Detect which cell encompasses the target text, then output its [X, Y] center coordinate. 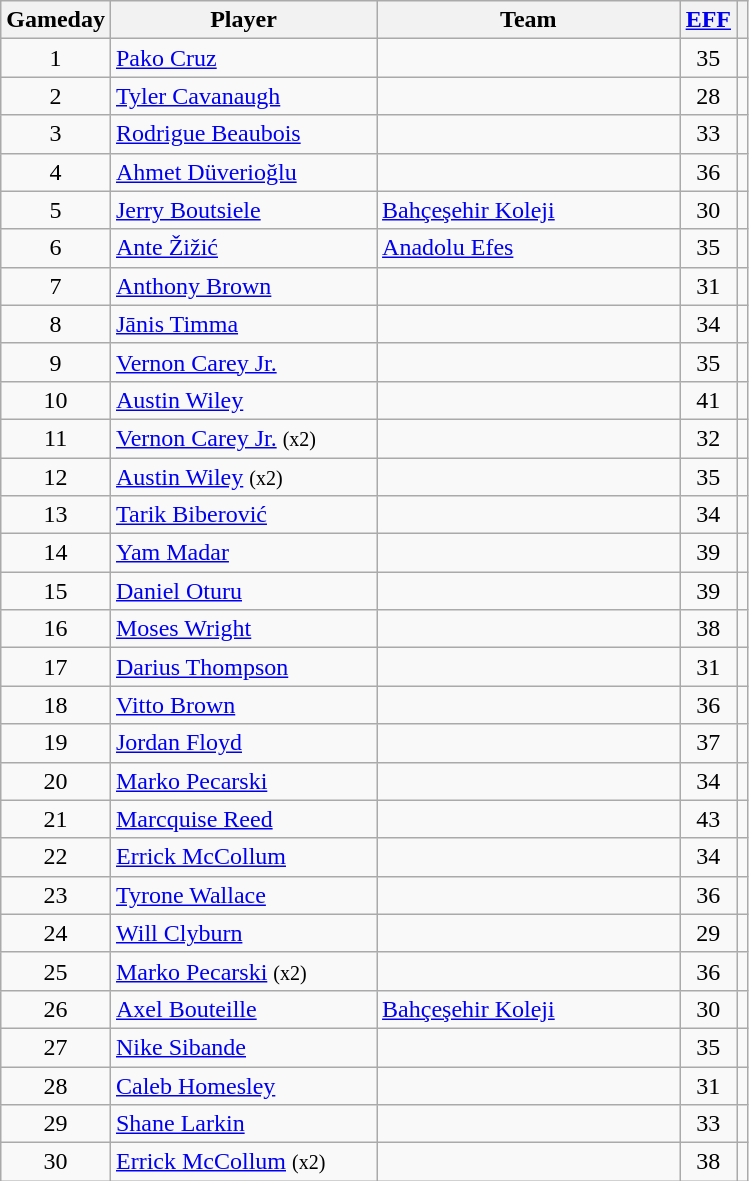
17 [56, 667]
18 [56, 705]
5 [56, 210]
Team [529, 20]
23 [56, 895]
Daniel Oturu [243, 591]
Anadolu Efes [529, 248]
Marcquise Reed [243, 819]
Ante Žižić [243, 248]
25 [56, 971]
Ahmet Düverioğlu [243, 172]
Shane Larkin [243, 1124]
19 [56, 743]
10 [56, 400]
Jerry Boutsiele [243, 210]
Vitto Brown [243, 705]
Pako Cruz [243, 58]
Tyrone Wallace [243, 895]
Axel Bouteille [243, 1009]
Nike Sibande [243, 1047]
37 [708, 743]
15 [56, 591]
Will Clyburn [243, 933]
Player [243, 20]
43 [708, 819]
Tarik Biberović [243, 515]
Anthony Brown [243, 286]
12 [56, 477]
21 [56, 819]
7 [56, 286]
27 [56, 1047]
11 [56, 438]
Austin Wiley (x2) [243, 477]
Vernon Carey Jr. (x2) [243, 438]
6 [56, 248]
41 [708, 400]
2 [56, 96]
16 [56, 629]
Jānis Timma [243, 324]
8 [56, 324]
14 [56, 553]
Marko Pecarski (x2) [243, 971]
Gameday [56, 20]
Darius Thompson [243, 667]
13 [56, 515]
Moses Wright [243, 629]
Errick McCollum [243, 857]
EFF [708, 20]
1 [56, 58]
Rodrigue Beaubois [243, 134]
Yam Madar [243, 553]
Jordan Floyd [243, 743]
20 [56, 781]
Caleb Homesley [243, 1085]
24 [56, 933]
Marko Pecarski [243, 781]
4 [56, 172]
Tyler Cavanaugh [243, 96]
9 [56, 362]
22 [56, 857]
32 [708, 438]
Errick McCollum (x2) [243, 1162]
26 [56, 1009]
Austin Wiley [243, 400]
3 [56, 134]
Vernon Carey Jr. [243, 362]
